Find where the given text appears and provide that cell's center as (X, Y) coordinate. 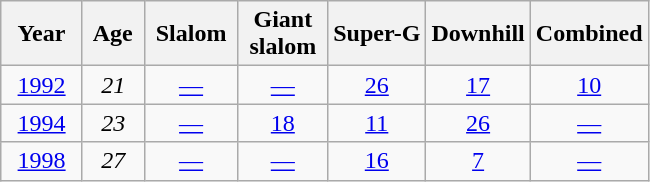
23 (113, 123)
17 (478, 85)
21 (113, 85)
Super-G (377, 34)
1992 (42, 85)
Combined (589, 34)
10 (589, 85)
Giant slalom (283, 34)
18 (283, 123)
1998 (42, 161)
27 (113, 161)
Year (42, 34)
Slalom (191, 34)
11 (377, 123)
1994 (42, 123)
7 (478, 161)
Age (113, 34)
16 (377, 161)
Downhill (478, 34)
